Search for the cell housing the specified text and yield its [x, y] center coordinate. 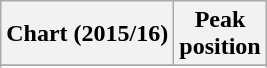
Chart (2015/16) [88, 34]
Peak position [220, 34]
